Pinpoint the cell where the given text exists, returning its [x, y] midpoint coordinate. 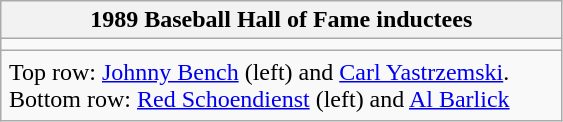
1989 Baseball Hall of Fame inductees [282, 20]
Top row: Johnny Bench (left) and Carl Yastrzemski. Bottom row: Red Schoendienst (left) and Al Barlick [282, 85]
